Find where the given text appears and provide that cell's center as [X, Y] coordinate. 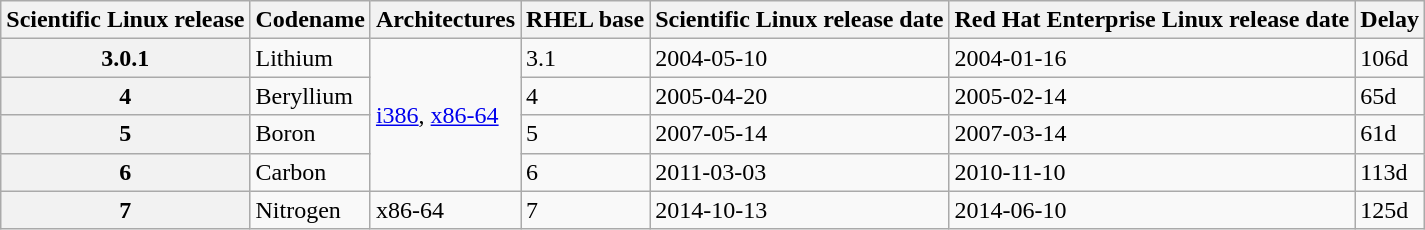
Lithium [310, 58]
2014-10-13 [800, 210]
2004-05-10 [800, 58]
65d [1390, 96]
Scientific Linux release date [800, 20]
2007-05-14 [800, 134]
125d [1390, 210]
3.1 [586, 58]
2007-03-14 [1152, 134]
i386, x86-64 [445, 115]
Delay [1390, 20]
x86-64 [445, 210]
2014-06-10 [1152, 210]
Beryllium [310, 96]
Codename [310, 20]
Red Hat Enterprise Linux release date [1152, 20]
3.0.1 [126, 58]
Nitrogen [310, 210]
Architectures [445, 20]
Scientific Linux release [126, 20]
61d [1390, 134]
2004-01-16 [1152, 58]
106d [1390, 58]
2010-11-10 [1152, 172]
RHEL base [586, 20]
Boron [310, 134]
2005-02-14 [1152, 96]
2005-04-20 [800, 96]
2011-03-03 [800, 172]
Carbon [310, 172]
113d [1390, 172]
